For the text-containing cell, return its midpoint in [x, y] coordinate format. 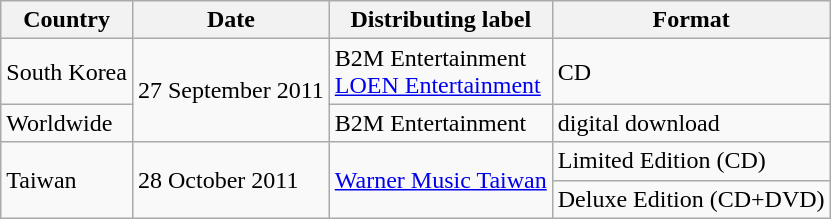
Taiwan [67, 180]
Limited Edition (CD) [691, 161]
Country [67, 20]
Worldwide [67, 123]
28 October 2011 [230, 180]
CD [691, 72]
Warner Music Taiwan [440, 180]
Date [230, 20]
Distributing label [440, 20]
B2M EntertainmentLOEN Entertainment [440, 72]
digital download [691, 123]
B2M Entertainment [440, 123]
Format [691, 20]
27 September 2011 [230, 90]
South Korea [67, 72]
Deluxe Edition (CD+DVD) [691, 199]
